For the text-containing cell, return its midpoint in (X, Y) coordinate format. 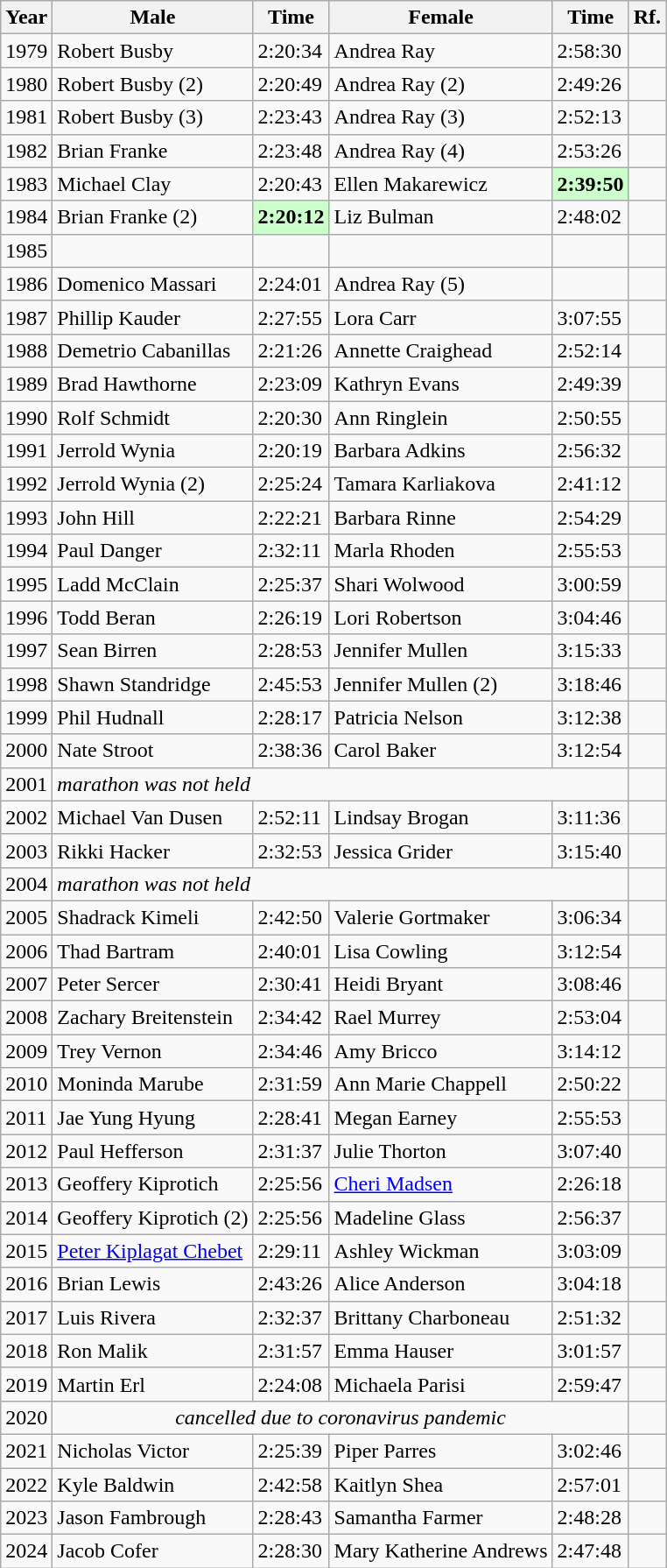
3:18:46 (590, 684)
Liz Bulman (441, 217)
1991 (26, 451)
2:49:26 (590, 84)
1998 (26, 684)
2004 (26, 884)
2:51:32 (590, 1317)
2:28:30 (291, 1551)
Andrea Ray (2) (441, 84)
Brian Franke (152, 151)
3:07:55 (590, 317)
2:52:11 (291, 817)
2013 (26, 1184)
2:40:01 (291, 950)
2012 (26, 1151)
2:26:19 (291, 618)
Trey Vernon (152, 1051)
Tamara Karliakova (441, 484)
2:30:41 (291, 985)
Domenico Massari (152, 284)
2:52:14 (590, 350)
2:26:18 (590, 1184)
2:20:30 (291, 418)
2:32:53 (291, 851)
2003 (26, 851)
1990 (26, 418)
3:15:40 (590, 851)
2:45:53 (291, 684)
Megan Earney (441, 1118)
Annette Craighead (441, 350)
1992 (26, 484)
1987 (26, 317)
3:02:46 (590, 1451)
Andrea Ray (4) (441, 151)
3:07:40 (590, 1151)
2:25:39 (291, 1451)
3:11:36 (590, 817)
2006 (26, 950)
2:53:04 (590, 1018)
Ann Ringlein (441, 418)
Mary Katherine Andrews (441, 1551)
3:12:38 (590, 717)
2:48:02 (590, 217)
Lori Robertson (441, 618)
2:29:11 (291, 1251)
3:15:33 (590, 651)
2:23:48 (291, 151)
Peter Kiplagat Chebet (152, 1251)
2017 (26, 1317)
2:20:12 (291, 217)
Nicholas Victor (152, 1451)
2:39:50 (590, 184)
2:53:26 (590, 151)
2:25:24 (291, 484)
Ashley Wickman (441, 1251)
2:49:39 (590, 384)
Lindsay Brogan (441, 817)
Ellen Makarewicz (441, 184)
Andrea Ray (441, 51)
2:32:37 (291, 1317)
2024 (26, 1551)
Barbara Rinne (441, 518)
Jerrold Wynia (2) (152, 484)
Geoffery Kiprotich (152, 1184)
Kathryn Evans (441, 384)
2001 (26, 784)
2019 (26, 1384)
2:22:21 (291, 518)
Patricia Nelson (441, 717)
Rikki Hacker (152, 851)
2:31:37 (291, 1151)
Peter Sercer (152, 985)
Paul Danger (152, 551)
2:24:08 (291, 1384)
2:47:48 (590, 1551)
Martin Erl (152, 1384)
2:52:13 (590, 117)
Rf. (647, 18)
2:58:30 (590, 51)
Phil Hudnall (152, 717)
Jae Yung Hyung (152, 1118)
Andrea Ray (3) (441, 117)
1984 (26, 217)
Rael Murrey (441, 1018)
1993 (26, 518)
Brian Lewis (152, 1284)
2:57:01 (590, 1485)
Michael Clay (152, 184)
3:08:46 (590, 985)
Male (152, 18)
2010 (26, 1084)
Ann Marie Chappell (441, 1084)
Brad Hawthorne (152, 384)
2:42:58 (291, 1485)
2021 (26, 1451)
Demetrio Cabanillas (152, 350)
2020 (26, 1417)
Valerie Gortmaker (441, 917)
Brian Franke (2) (152, 217)
Piper Parres (441, 1451)
Michael Van Dusen (152, 817)
Sean Birren (152, 651)
2:31:57 (291, 1351)
Kyle Baldwin (152, 1485)
2:20:49 (291, 84)
Amy Bricco (441, 1051)
2:23:43 (291, 117)
cancelled due to coronavirus pandemic (341, 1417)
1999 (26, 717)
2:43:26 (291, 1284)
3:14:12 (590, 1051)
2:59:47 (590, 1384)
2:42:50 (291, 917)
Robert Busby (3) (152, 117)
3:00:59 (590, 584)
1981 (26, 117)
Luis Rivera (152, 1317)
Nate Stroot (152, 751)
2022 (26, 1485)
Cheri Madsen (441, 1184)
Alice Anderson (441, 1284)
2:38:36 (291, 751)
1985 (26, 251)
2:48:28 (590, 1518)
2:31:59 (291, 1084)
Julie Thorton (441, 1151)
2:28:53 (291, 651)
2008 (26, 1018)
Ron Malik (152, 1351)
Jennifer Mullen (2) (441, 684)
2002 (26, 817)
2014 (26, 1218)
Female (441, 18)
Shari Wolwood (441, 584)
Emma Hauser (441, 1351)
2:28:41 (291, 1118)
2018 (26, 1351)
1982 (26, 151)
John Hill (152, 518)
2:32:11 (291, 551)
Lisa Cowling (441, 950)
2:50:55 (590, 418)
Jerrold Wynia (152, 451)
2:20:43 (291, 184)
2:28:43 (291, 1518)
2:34:46 (291, 1051)
Year (26, 18)
1983 (26, 184)
2:23:09 (291, 384)
1994 (26, 551)
2016 (26, 1284)
Heidi Bryant (441, 985)
2011 (26, 1118)
2023 (26, 1518)
Robert Busby (2) (152, 84)
Jacob Cofer (152, 1551)
Marla Rhoden (441, 551)
2:50:22 (590, 1084)
3:04:46 (590, 618)
Carol Baker (441, 751)
1986 (26, 284)
Shadrack Kimeli (152, 917)
2005 (26, 917)
1988 (26, 350)
2:20:34 (291, 51)
2009 (26, 1051)
2:25:37 (291, 584)
3:04:18 (590, 1284)
Geoffery Kiprotich (2) (152, 1218)
Jason Fambrough (152, 1518)
1980 (26, 84)
1995 (26, 584)
2:56:32 (590, 451)
2:41:12 (590, 484)
2000 (26, 751)
Paul Hefferson (152, 1151)
1996 (26, 618)
Ladd McClain (152, 584)
2:54:29 (590, 518)
3:03:09 (590, 1251)
Andrea Ray (5) (441, 284)
1979 (26, 51)
Michaela Parisi (441, 1384)
Barbara Adkins (441, 451)
2015 (26, 1251)
3:01:57 (590, 1351)
Lora Carr (441, 317)
1989 (26, 384)
3:06:34 (590, 917)
2:56:37 (590, 1218)
2:27:55 (291, 317)
Shawn Standridge (152, 684)
1997 (26, 651)
2:24:01 (291, 284)
Thad Bartram (152, 950)
Jessica Grider (441, 851)
Zachary Breitenstein (152, 1018)
2:21:26 (291, 350)
Phillip Kauder (152, 317)
Todd Beran (152, 618)
Brittany Charboneau (441, 1317)
Moninda Marube (152, 1084)
Robert Busby (152, 51)
2:20:19 (291, 451)
Kaitlyn Shea (441, 1485)
Rolf Schmidt (152, 418)
Samantha Farmer (441, 1518)
Madeline Glass (441, 1218)
2:28:17 (291, 717)
Jennifer Mullen (441, 651)
2:34:42 (291, 1018)
2007 (26, 985)
